Return the [x, y] coordinate for the center point of the cell that contains the specified text.  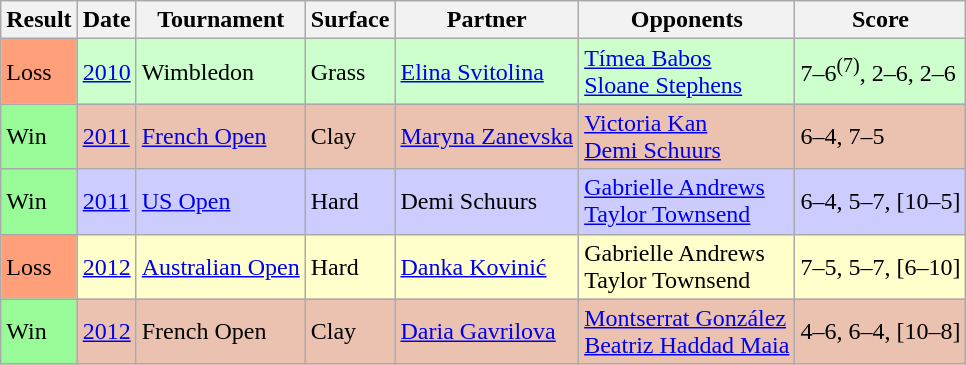
Score [880, 20]
Wimbledon [220, 72]
7–6(7), 2–6, 2–6 [880, 72]
Surface [350, 20]
6–4, 5–7, [10–5] [880, 202]
Maryna Zanevska [487, 136]
6–4, 7–5 [880, 136]
Partner [487, 20]
Result [39, 20]
Australian Open [220, 266]
Grass [350, 72]
2010 [106, 72]
Danka Kovinić [487, 266]
Tímea Babos Sloane Stephens [687, 72]
Date [106, 20]
Daria Gavrilova [487, 332]
US Open [220, 202]
7–5, 5–7, [6–10] [880, 266]
Elina Svitolina [487, 72]
4–6, 6–4, [10–8] [880, 332]
Opponents [687, 20]
Tournament [220, 20]
Demi Schuurs [487, 202]
Montserrat González Beatriz Haddad Maia [687, 332]
Victoria Kan Demi Schuurs [687, 136]
